From the cell containing the given text, extract its center point as [X, Y] coordinate. 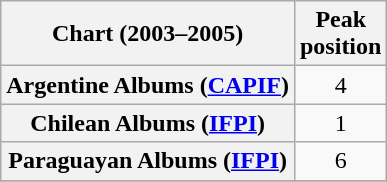
4 [340, 85]
Chilean Albums (IFPI) [148, 123]
6 [340, 161]
1 [340, 123]
Paraguayan Albums (IFPI) [148, 161]
Peakposition [340, 34]
Argentine Albums (CAPIF) [148, 85]
Chart (2003–2005) [148, 34]
